Capture the cell that displays the provided text and extract its [x, y] central coordinate. 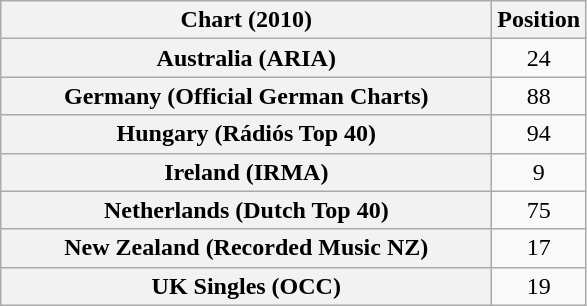
New Zealand (Recorded Music NZ) [246, 248]
Hungary (Rádiós Top 40) [246, 134]
Position [539, 20]
24 [539, 58]
19 [539, 286]
Netherlands (Dutch Top 40) [246, 210]
UK Singles (OCC) [246, 286]
88 [539, 96]
Ireland (IRMA) [246, 172]
Australia (ARIA) [246, 58]
17 [539, 248]
9 [539, 172]
75 [539, 210]
Germany (Official German Charts) [246, 96]
94 [539, 134]
Chart (2010) [246, 20]
